Identify which cell holds the provided text, then report its (x, y) central coordinate. 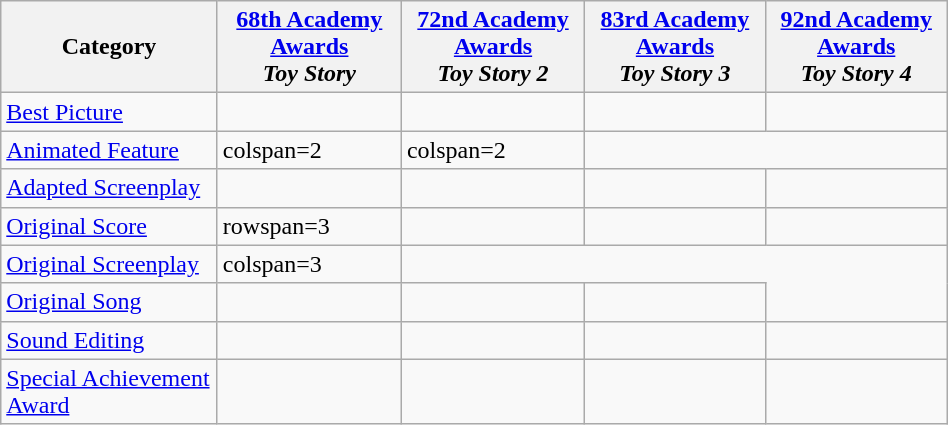
92nd Academy AwardsToy Story 4 (856, 47)
83rd Academy AwardsToy Story 3 (676, 47)
Best Picture (110, 112)
Adapted Screenplay (110, 188)
Animated Feature (110, 150)
Special Achievement Award (110, 392)
68th Academy AwardsToy Story (309, 47)
Original Screenplay (110, 264)
Sound Editing (110, 340)
72nd Academy AwardsToy Story 2 (492, 47)
Original Score (110, 226)
Category (110, 47)
rowspan=3 (309, 226)
colspan=3 (309, 264)
Original Song (110, 302)
